Output the (x, y) coordinate of the center of the cell containing the given text.  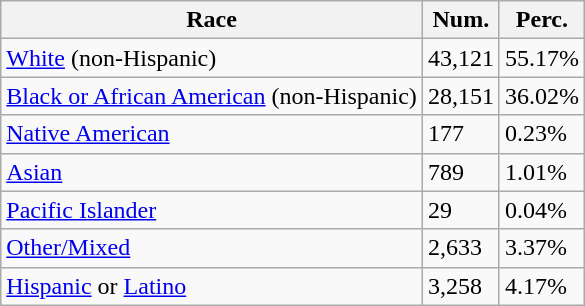
29 (460, 210)
789 (460, 172)
Hispanic or Latino (212, 286)
28,151 (460, 96)
3,258 (460, 286)
Asian (212, 172)
Native American (212, 134)
Pacific Islander (212, 210)
0.23% (542, 134)
55.17% (542, 58)
0.04% (542, 210)
2,633 (460, 248)
Other/Mixed (212, 248)
36.02% (542, 96)
4.17% (542, 286)
Race (212, 20)
177 (460, 134)
Perc. (542, 20)
3.37% (542, 248)
43,121 (460, 58)
Num. (460, 20)
1.01% (542, 172)
White (non-Hispanic) (212, 58)
Black or African American (non-Hispanic) (212, 96)
